Locate the cell with the specified text and output its [X, Y] center coordinate. 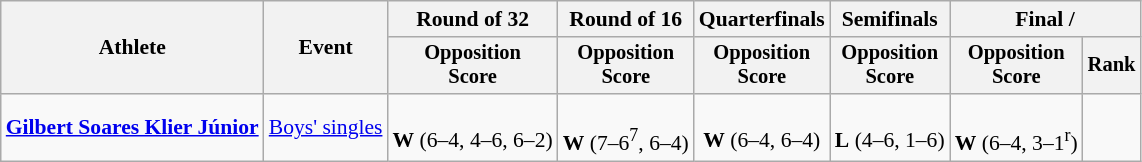
W (6–4, 6–4) [762, 128]
Event [326, 48]
Gilbert Soares Klier Júnior [132, 128]
W (7–67, 6–4) [626, 128]
Quarterfinals [762, 19]
L (4–6, 1–6) [890, 128]
Round of 32 [472, 19]
Rank [1112, 66]
Semifinals [890, 19]
W (6–4, 3–1r) [1016, 128]
Athlete [132, 48]
Round of 16 [626, 19]
Final / [1046, 19]
Boys' singles [326, 128]
W (6–4, 4–6, 6–2) [472, 128]
